Find where the given text appears and provide that cell's center as (X, Y) coordinate. 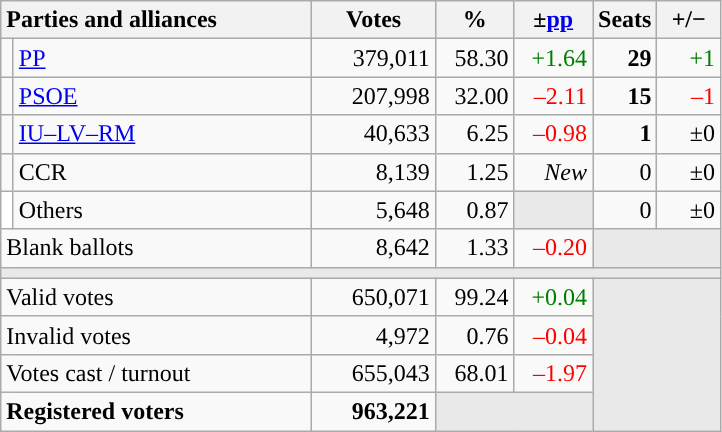
+/− (689, 20)
Votes (374, 20)
655,043 (374, 373)
Parties and alliances (156, 20)
40,633 (374, 134)
29 (624, 58)
–2.11 (554, 96)
0.76 (474, 335)
99.24 (474, 297)
–1.97 (554, 373)
Valid votes (156, 297)
8,642 (374, 248)
% (474, 20)
Seats (624, 20)
Registered voters (156, 411)
1.33 (474, 248)
68.01 (474, 373)
PP (162, 58)
IU–LV–RM (162, 134)
207,998 (374, 96)
0.87 (474, 210)
–0.98 (554, 134)
1.25 (474, 172)
5,648 (374, 210)
New (554, 172)
+1 (689, 58)
1 (624, 134)
15 (624, 96)
6.25 (474, 134)
Others (162, 210)
Invalid votes (156, 335)
–0.04 (554, 335)
CCR (162, 172)
58.30 (474, 58)
32.00 (474, 96)
963,221 (374, 411)
–0.20 (554, 248)
Blank ballots (156, 248)
8,139 (374, 172)
4,972 (374, 335)
+1.64 (554, 58)
Votes cast / turnout (156, 373)
PSOE (162, 96)
±pp (554, 20)
–1 (689, 96)
379,011 (374, 58)
650,071 (374, 297)
+0.04 (554, 297)
